Locate the cell with the specified text and output its (x, y) center coordinate. 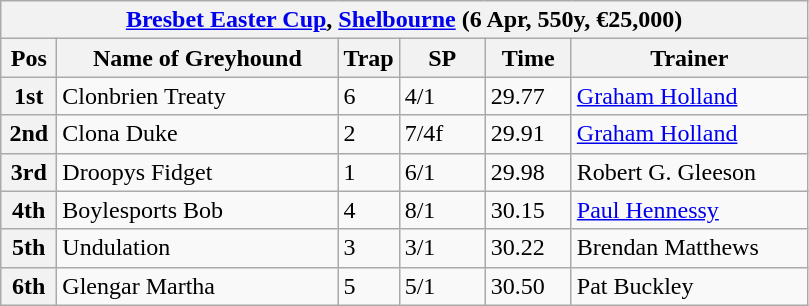
3/1 (442, 248)
3rd (29, 172)
Clona Duke (198, 134)
30.22 (528, 248)
Trap (368, 58)
4/1 (442, 96)
6 (368, 96)
29.91 (528, 134)
SP (442, 58)
Paul Hennessy (689, 210)
6/1 (442, 172)
Brendan Matthews (689, 248)
Glengar Martha (198, 286)
3 (368, 248)
Robert G. Gleeson (689, 172)
Trainer (689, 58)
Time (528, 58)
29.98 (528, 172)
30.50 (528, 286)
29.77 (528, 96)
8/1 (442, 210)
1 (368, 172)
Clonbrien Treaty (198, 96)
Undulation (198, 248)
Bresbet Easter Cup, Shelbourne (6 Apr, 550y, €25,000) (404, 20)
Pat Buckley (689, 286)
2nd (29, 134)
7/4f (442, 134)
4 (368, 210)
Pos (29, 58)
Name of Greyhound (198, 58)
5 (368, 286)
5/1 (442, 286)
5th (29, 248)
6th (29, 286)
Droopys Fidget (198, 172)
2 (368, 134)
30.15 (528, 210)
1st (29, 96)
4th (29, 210)
Boylesports Bob (198, 210)
